Provide the [x, y] coordinate of the cell's center where the given text is located.  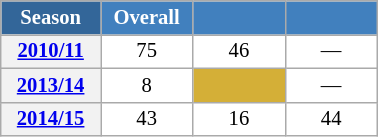
44 [331, 119]
43 [146, 119]
2010/11 [51, 51]
75 [146, 51]
2013/14 [51, 85]
8 [146, 85]
Season [51, 17]
2014/15 [51, 119]
46 [239, 51]
Overall [146, 17]
16 [239, 119]
